Extract the [x, y] coordinate from the center of the cell holding the provided text.  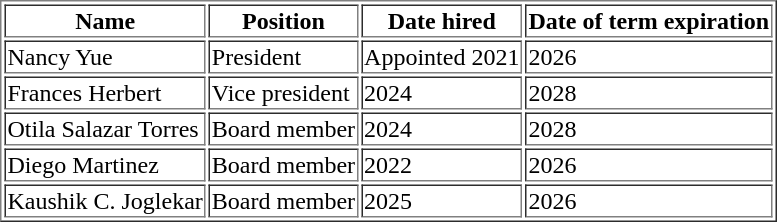
2025 [442, 200]
Otila Salazar Torres [104, 128]
Diego Martinez [104, 164]
Date of term expiration [648, 20]
Kaushik C. Joglekar [104, 200]
Position [284, 20]
Name [104, 20]
Frances Herbert [104, 92]
Date hired [442, 20]
Vice president [284, 92]
Nancy Yue [104, 56]
2022 [442, 164]
President [284, 56]
Appointed 2021 [442, 56]
